Find where the given text appears and provide that cell's center as [x, y] coordinate. 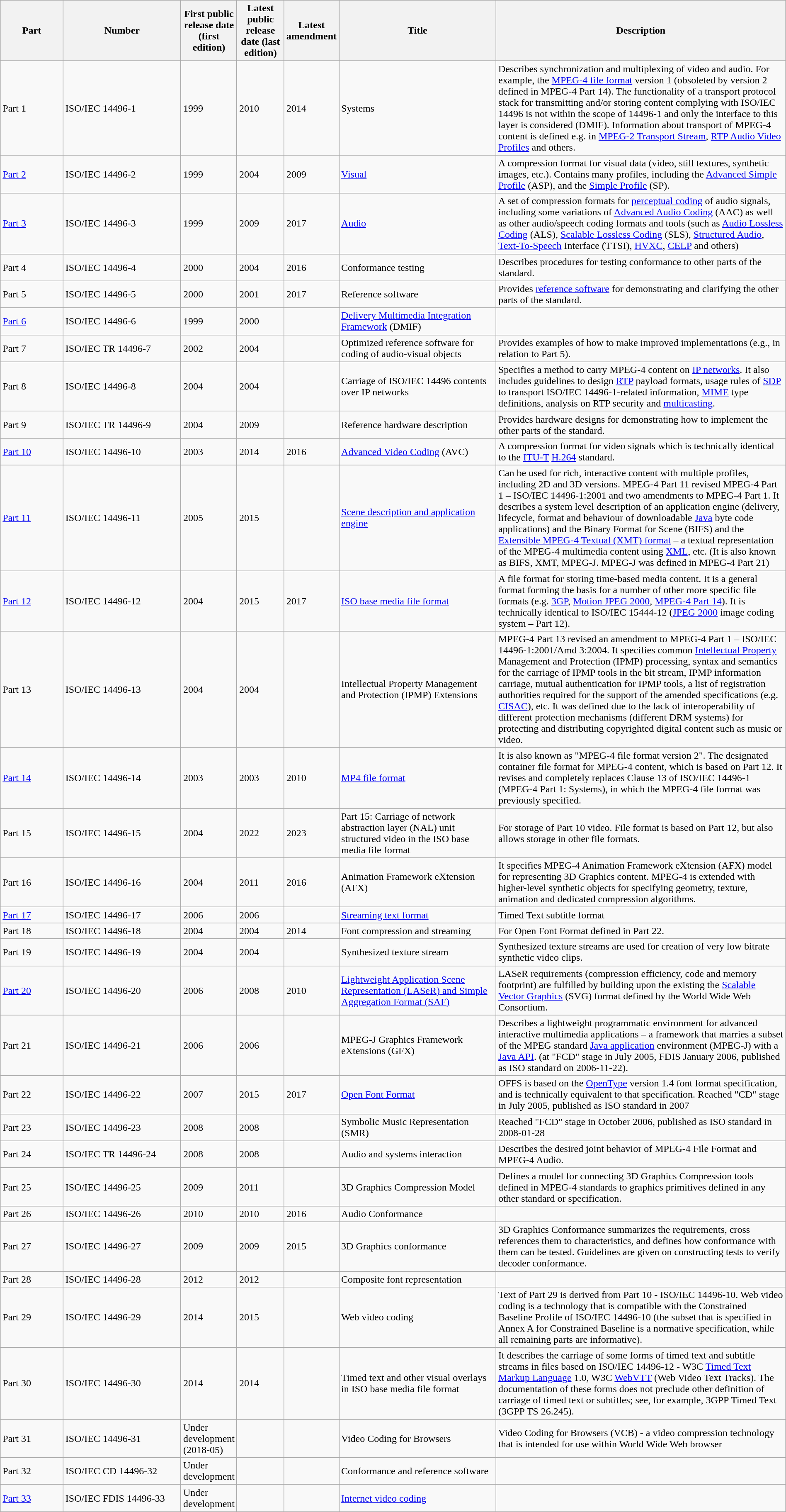
Conformance and reference software [418, 1471]
A compression format for video signals which is technically identical to the ITU-T H.264 standard. [641, 451]
Part 15 [32, 833]
Part 6 [32, 321]
Description [641, 31]
ISO/IEC 14496-14 [122, 778]
First public release date (first edition) [209, 31]
For storage of Part 10 video. File format is based on Part 12, but also allows storage in other file formats. [641, 833]
Carriage of ISO/IEC 14496 contents over IP networks [418, 387]
Part 14 [32, 778]
2023 [311, 833]
2005 [209, 518]
ISO/IEC 14496-29 [122, 1317]
ISO/IEC 14496-3 [122, 224]
ISO/IEC 14496-4 [122, 267]
Part 18 [32, 931]
ISO/IEC 14496-13 [122, 689]
Scene description and application engine [418, 518]
Composite font representation [418, 1279]
Number [122, 31]
Part 26 [32, 1214]
Reached "FCD" stage in October 2006, published as ISO standard in 2008-01-28 [641, 1127]
ISO/IEC 14496-23 [122, 1127]
Part 16 [32, 883]
Systems [418, 108]
Advanced Video Coding (AVC) [418, 451]
For Open Font Format defined in Part 22. [641, 931]
ISO/IEC 14496-8 [122, 387]
ISO/IEC 14496-19 [122, 952]
MP4 file format [418, 778]
Part 19 [32, 952]
Part 27 [32, 1246]
2022 [260, 833]
Part 4 [32, 267]
Part 30 [32, 1384]
ISO/IEC 14496-16 [122, 883]
Delivery Multimedia Integration Framework (DMIF) [418, 321]
Part 25 [32, 1187]
ISO/IEC CD 14496-32 [122, 1471]
ISO/IEC 14496-12 [122, 601]
Conformance testing [418, 267]
Part 3 [32, 224]
ISO/IEC 14496-28 [122, 1279]
ISO/IEC 14496-22 [122, 1095]
Part 5 [32, 295]
ISO/IEC 14496-25 [122, 1187]
ISO/IEC 14496-11 [122, 518]
Part 11 [32, 518]
Part 17 [32, 915]
ISO/IEC 14496-2 [122, 174]
ISO/IEC 14496-21 [122, 1045]
ISO/IEC 14496-10 [122, 451]
Streaming text format [418, 915]
Part 28 [32, 1279]
Latest amendment [311, 31]
Part 33 [32, 1498]
Part 9 [32, 425]
Part 21 [32, 1045]
Describes the desired joint behavior of MPEG-4 File Format and MPEG-4 Audio. [641, 1154]
Part 20 [32, 991]
Optimized reference software for coding of audio-visual objects [418, 348]
Part 29 [32, 1317]
Audio [418, 224]
Internet video coding [418, 1498]
Synthesized texture streams are used for creation of very low bitrate synthetic video clips. [641, 952]
Synthesized texture stream [418, 952]
Part 13 [32, 689]
Describes procedures for testing conformance to other parts of the standard. [641, 267]
Video Coding for Browsers (VCB) - a video compression technology that is intended for use within World Wide Web browser [641, 1439]
ISO/IEC 14496-31 [122, 1439]
Part 24 [32, 1154]
Under development (2018-05) [209, 1439]
ISO/IEC 14496-5 [122, 295]
Part 22 [32, 1095]
Symbolic Music Representation (SMR) [418, 1127]
ISO/IEC TR 14496-9 [122, 425]
ISO/IEC 14496-15 [122, 833]
ISO/IEC 14496-26 [122, 1214]
Part 32 [32, 1471]
Animation Framework eXtension (AFX) [418, 883]
ISO/IEC 14496-6 [122, 321]
Audio and systems interaction [418, 1154]
Part 12 [32, 601]
Part [32, 31]
Reference hardware description [418, 425]
2002 [209, 348]
Video Coding for Browsers [418, 1439]
ISO/IEC 14496-27 [122, 1246]
MPEG-J Graphics Framework eXtensions (GFX) [418, 1045]
Font compression and streaming [418, 931]
Part 15: Carriage of network abstraction layer (NAL) unit structured video in the ISO base media file format [418, 833]
Provides reference software for demonstrating and clarifying the other parts of the standard. [641, 295]
Visual [418, 174]
Part 7 [32, 348]
Intellectual Property Management and Protection (IPMP) Extensions [418, 689]
Part 1 [32, 108]
ISO base media file format [418, 601]
ISO/IEC FDIS 14496-33 [122, 1498]
3D Graphics conformance [418, 1246]
Latest public release date (last edition) [260, 31]
ISO/IEC 14496-20 [122, 991]
Open Font Format [418, 1095]
ISO/IEC 14496-1 [122, 108]
2001 [260, 295]
Part 10 [32, 451]
Timed text and other visual overlays in ISO base media file format [418, 1384]
Web video coding [418, 1317]
Part 31 [32, 1439]
ISO/IEC TR 14496-24 [122, 1154]
Lightweight Application Scene Representation (LASeR) and Simple Aggregation Format (SAF) [418, 991]
Timed Text subtitle format [641, 915]
2007 [209, 1095]
Provides hardware designs for demonstrating how to implement the other parts of the standard. [641, 425]
ISO/IEC 14496-30 [122, 1384]
Reference software [418, 295]
ISO/IEC 14496-17 [122, 915]
Audio Conformance [418, 1214]
ISO/IEC 14496-18 [122, 931]
Provides examples of how to make improved implementations (e.g., in relation to Part 5). [641, 348]
Part 2 [32, 174]
Part 23 [32, 1127]
3D Graphics Compression Model [418, 1187]
ISO/IEC TR 14496-7 [122, 348]
Part 8 [32, 387]
Title [418, 31]
